Pinpoint the cell where the given text exists, returning its (x, y) midpoint coordinate. 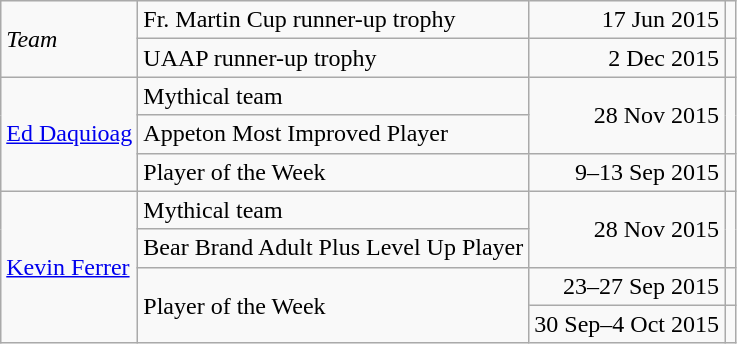
Appeton Most Improved Player (334, 134)
30 Sep–4 Oct 2015 (627, 324)
Bear Brand Adult Plus Level Up Player (334, 248)
Fr. Martin Cup runner-up trophy (334, 20)
Kevin Ferrer (70, 267)
Ed Daquioag (70, 134)
23–27 Sep 2015 (627, 286)
2 Dec 2015 (627, 58)
UAAP runner-up trophy (334, 58)
17 Jun 2015 (627, 20)
Team (70, 39)
9–13 Sep 2015 (627, 172)
